For the text-containing cell, return its midpoint in [X, Y] coordinate format. 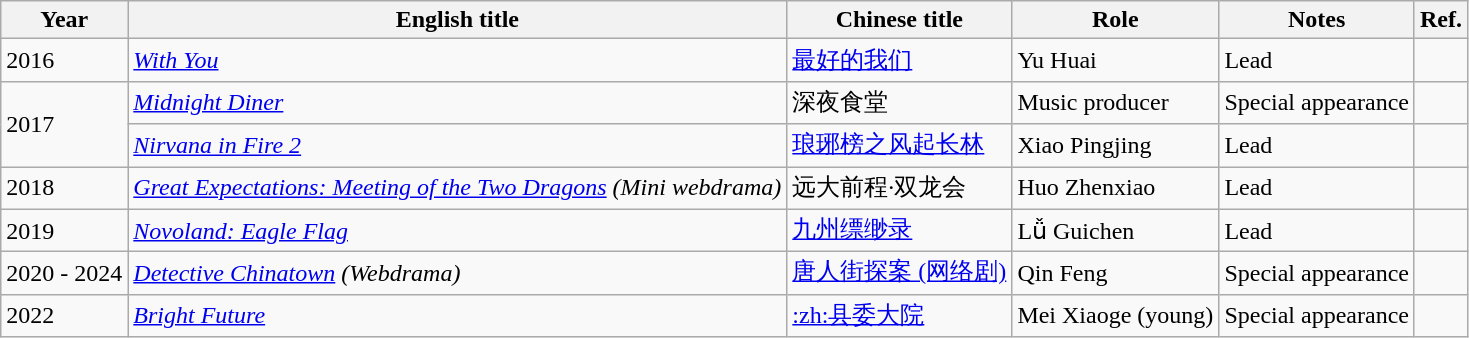
Huo Zhenxiao [1116, 188]
2022 [64, 316]
Bright Future [458, 316]
English title [458, 20]
Role [1116, 20]
深夜食堂 [900, 102]
Lǚ Guichen [1116, 230]
Xiao Pingjing [1116, 146]
Notes [1317, 20]
Nirvana in Fire 2 [458, 146]
Detective Chinatown (Webdrama) [458, 274]
Mei Xiaoge (young) [1116, 316]
Ref. [1440, 20]
2020 - 2024 [64, 274]
Yu Huai [1116, 60]
:zh:县委大院 [900, 316]
With You [458, 60]
唐人街探案 (网络剧) [900, 274]
2018 [64, 188]
Year [64, 20]
Qin Feng [1116, 274]
2016 [64, 60]
九州缥缈录 [900, 230]
Midnight Diner [458, 102]
Music producer [1116, 102]
Great Expectations: Meeting of the Two Dragons (Mini webdrama) [458, 188]
Novoland: Eagle Flag [458, 230]
2017 [64, 124]
琅琊榜之风起长林 [900, 146]
Chinese title [900, 20]
最好的我们 [900, 60]
2019 [64, 230]
远大前程·双龙会 [900, 188]
